Determine the [x, y] coordinate at the center of the cell enclosing the given text.  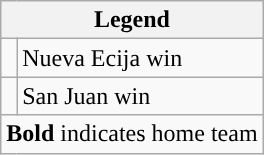
Nueva Ecija win [140, 58]
Legend [132, 20]
Bold indicates home team [132, 134]
San Juan win [140, 96]
